Extract the (x, y) coordinate from the center of the cell holding the provided text.  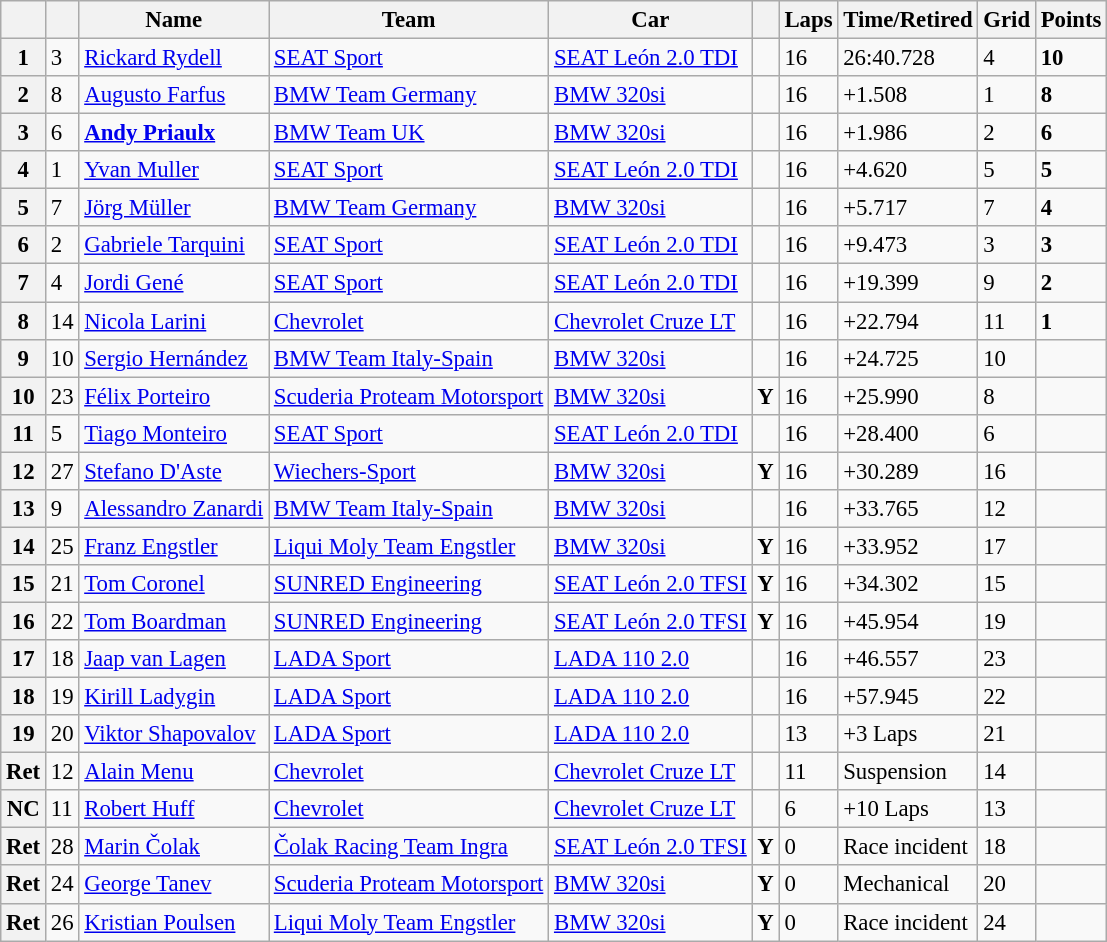
George Tanev (174, 885)
+22.794 (908, 321)
Kirill Ladygin (174, 697)
Alain Menu (174, 772)
Team (409, 20)
Wiechers-Sport (409, 471)
+33.765 (908, 509)
Gabriele Tarquini (174, 245)
+46.557 (908, 659)
+30.289 (908, 471)
26:40.728 (908, 58)
Yvan Muller (174, 170)
+10 Laps (908, 809)
+1.508 (908, 95)
Car (650, 20)
+4.620 (908, 170)
+57.945 (908, 697)
Andy Priaulx (174, 133)
+5.717 (908, 208)
Alessandro Zanardi (174, 509)
26 (62, 922)
Name (174, 20)
+33.952 (908, 546)
+1.986 (908, 133)
27 (62, 471)
Tom Boardman (174, 621)
+45.954 (908, 621)
Jaap van Lagen (174, 659)
+25.990 (908, 396)
+28.400 (908, 433)
Laps (808, 20)
Augusto Farfus (174, 95)
+19.399 (908, 283)
Time/Retired (908, 20)
NC (24, 809)
+34.302 (908, 584)
Sergio Hernández (174, 358)
Marin Čolak (174, 847)
28 (62, 847)
25 (62, 546)
Kristian Poulsen (174, 922)
Tiago Monteiro (174, 433)
Čolak Racing Team Ingra (409, 847)
Viktor Shapovalov (174, 734)
Tom Coronel (174, 584)
+3 Laps (908, 734)
Jörg Müller (174, 208)
Grid (1006, 20)
Félix Porteiro (174, 396)
+24.725 (908, 358)
Robert Huff (174, 809)
Suspension (908, 772)
Mechanical (908, 885)
+9.473 (908, 245)
Rickard Rydell (174, 58)
Stefano D'Aste (174, 471)
Franz Engstler (174, 546)
Nicola Larini (174, 321)
Points (1070, 20)
BMW Team UK (409, 133)
Jordi Gené (174, 283)
